Locate the cell with the specified text and output its (x, y) center coordinate. 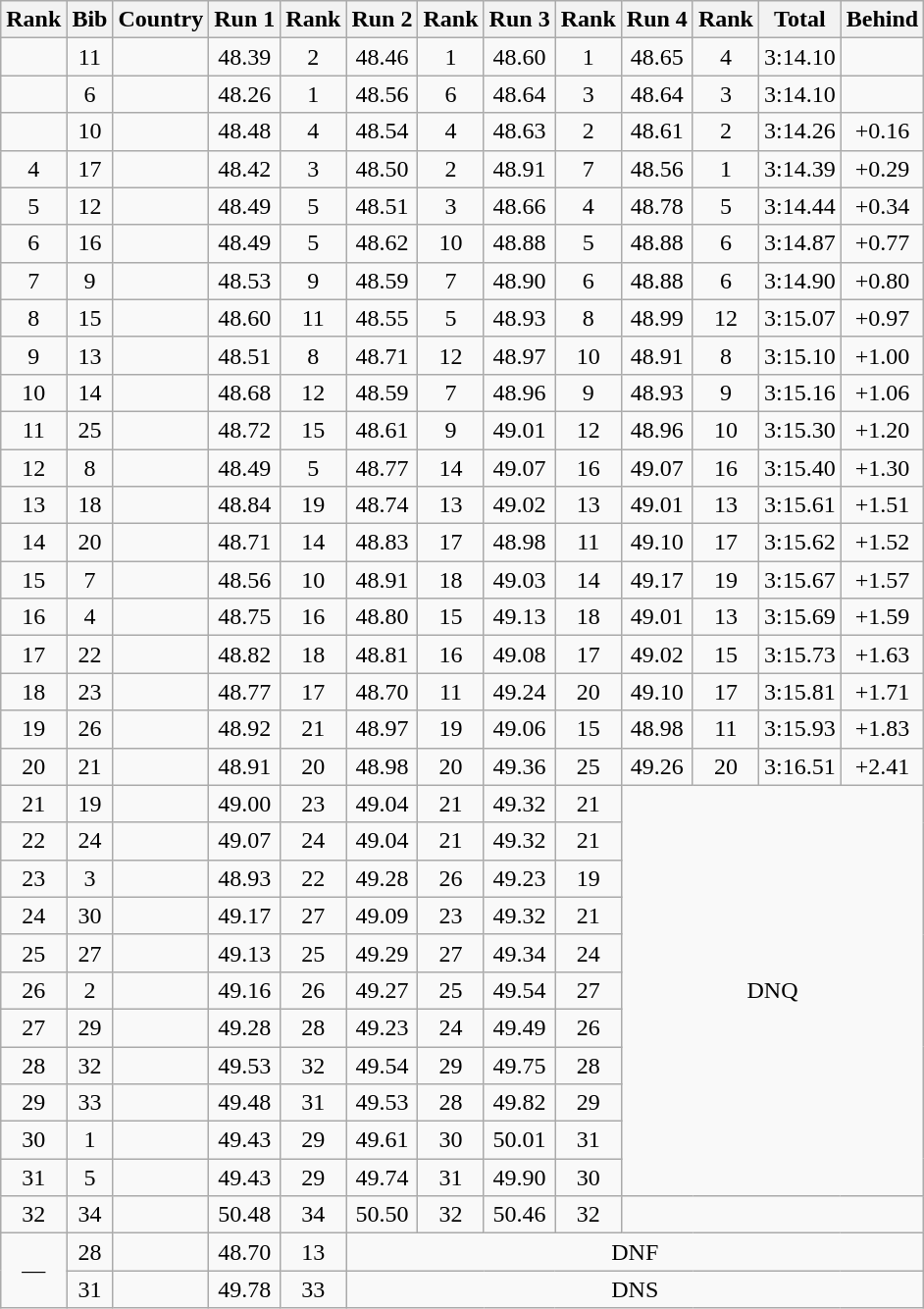
3:15.61 (799, 505)
+0.97 (882, 318)
48.39 (245, 57)
+2.41 (882, 766)
49.09 (383, 916)
48.42 (245, 169)
50.48 (245, 1215)
DNF (636, 1252)
3:14.87 (799, 243)
49.61 (383, 1140)
48.68 (245, 393)
49.90 (520, 1178)
50.46 (520, 1215)
49.29 (383, 953)
+1.06 (882, 393)
49.34 (520, 953)
50.01 (520, 1140)
3:15.07 (799, 318)
49.08 (520, 654)
3:15.10 (799, 355)
49.27 (383, 990)
DNQ (772, 991)
+1.57 (882, 580)
+1.71 (882, 692)
Behind (882, 20)
48.90 (520, 281)
49.16 (245, 990)
Bib (90, 20)
3:15.93 (799, 729)
48.83 (383, 543)
3:14.44 (799, 206)
49.24 (520, 692)
+0.80 (882, 281)
48.62 (383, 243)
49.78 (245, 1289)
3:15.62 (799, 543)
49.74 (383, 1178)
48.50 (383, 169)
48.78 (657, 206)
48.55 (383, 318)
+0.77 (882, 243)
48.75 (245, 617)
Run 4 (657, 20)
48.53 (245, 281)
3:15.40 (799, 468)
49.36 (520, 766)
3:15.81 (799, 692)
48.99 (657, 318)
3:15.67 (799, 580)
48.72 (245, 430)
48.46 (383, 57)
49.06 (520, 729)
3:15.69 (799, 617)
49.48 (245, 1103)
+0.29 (882, 169)
3:14.26 (799, 131)
3:14.39 (799, 169)
49.75 (520, 1065)
48.48 (245, 131)
48.74 (383, 505)
48.54 (383, 131)
50.50 (383, 1215)
+1.20 (882, 430)
+0.16 (882, 131)
48.81 (383, 654)
+1.00 (882, 355)
48.66 (520, 206)
Run 1 (245, 20)
+0.34 (882, 206)
3:16.51 (799, 766)
48.63 (520, 131)
3:15.30 (799, 430)
48.92 (245, 729)
Total (799, 20)
DNS (636, 1289)
48.84 (245, 505)
48.26 (245, 94)
Run 2 (383, 20)
+1.63 (882, 654)
Country (161, 20)
49.49 (520, 1027)
+1.30 (882, 468)
48.80 (383, 617)
+1.59 (882, 617)
49.00 (245, 804)
48.82 (245, 654)
3:14.90 (799, 281)
+1.51 (882, 505)
— (33, 1271)
Run 3 (520, 20)
+1.83 (882, 729)
3:15.16 (799, 393)
+1.52 (882, 543)
49.03 (520, 580)
49.82 (520, 1103)
3:15.73 (799, 654)
48.65 (657, 57)
49.26 (657, 766)
